For the text-containing cell, return its midpoint in (x, y) coordinate format. 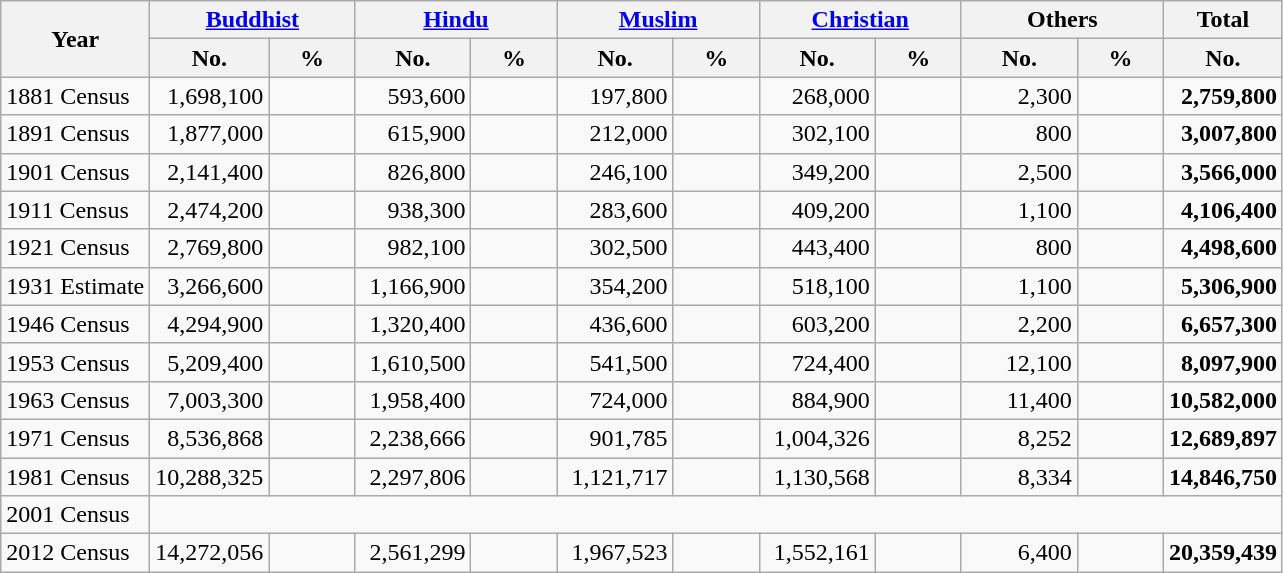
11,400 (1019, 400)
4,294,900 (210, 324)
2001 Census (76, 515)
1,552,161 (817, 553)
8,536,868 (210, 438)
436,600 (615, 324)
982,100 (413, 248)
1,130,568 (817, 477)
541,500 (615, 362)
1,958,400 (413, 400)
302,100 (817, 134)
8,334 (1019, 477)
1901 Census (76, 172)
Total (1222, 20)
724,400 (817, 362)
3,266,600 (210, 286)
2,141,400 (210, 172)
2012 Census (76, 553)
2,297,806 (413, 477)
10,582,000 (1222, 400)
1953 Census (76, 362)
1,967,523 (615, 553)
2,561,299 (413, 553)
8,252 (1019, 438)
302,500 (615, 248)
Hindu (456, 20)
5,306,900 (1222, 286)
724,000 (615, 400)
1971 Census (76, 438)
2,200 (1019, 324)
1911 Census (76, 210)
884,900 (817, 400)
6,400 (1019, 553)
12,100 (1019, 362)
593,600 (413, 96)
1,877,000 (210, 134)
518,100 (817, 286)
10,288,325 (210, 477)
938,300 (413, 210)
14,272,056 (210, 553)
268,000 (817, 96)
5,209,400 (210, 362)
Muslim (658, 20)
283,600 (615, 210)
1,320,400 (413, 324)
4,106,400 (1222, 210)
Christian (860, 20)
2,474,200 (210, 210)
246,100 (615, 172)
4,498,600 (1222, 248)
3,566,000 (1222, 172)
20,359,439 (1222, 553)
Others (1062, 20)
1946 Census (76, 324)
409,200 (817, 210)
3,007,800 (1222, 134)
2,500 (1019, 172)
443,400 (817, 248)
1963 Census (76, 400)
826,800 (413, 172)
1,004,326 (817, 438)
1,698,100 (210, 96)
Buddhist (252, 20)
7,003,300 (210, 400)
901,785 (615, 438)
6,657,300 (1222, 324)
1,166,900 (413, 286)
354,200 (615, 286)
1,610,500 (413, 362)
1881 Census (76, 96)
212,000 (615, 134)
349,200 (817, 172)
1921 Census (76, 248)
2,769,800 (210, 248)
2,300 (1019, 96)
197,800 (615, 96)
14,846,750 (1222, 477)
12,689,897 (1222, 438)
8,097,900 (1222, 362)
615,900 (413, 134)
Year (76, 39)
2,759,800 (1222, 96)
1931 Estimate (76, 286)
1,121,717 (615, 477)
2,238,666 (413, 438)
603,200 (817, 324)
1891 Census (76, 134)
1981 Census (76, 477)
